Capture the cell that displays the provided text and extract its [X, Y] central coordinate. 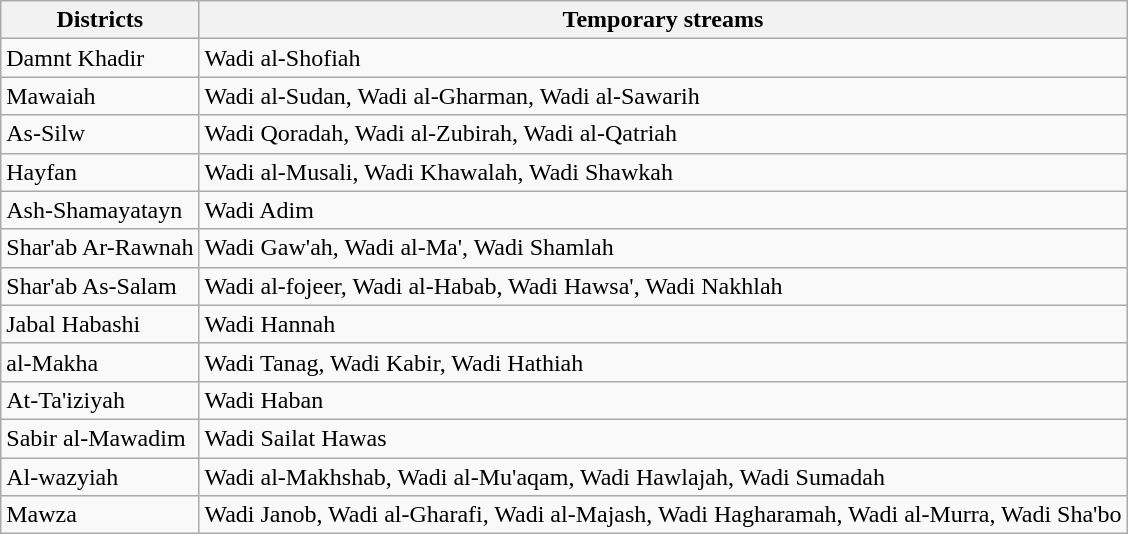
Temporary streams [663, 20]
Damnt Khadir [100, 58]
al-Makha [100, 362]
Wadi Adim [663, 210]
Sabir al-Mawadim [100, 438]
Mawza [100, 515]
Wadi al-Sudan, Wadi al-Gharman, Wadi al-Sawarih [663, 96]
Wadi Hannah [663, 324]
Shar'ab As-Salam [100, 286]
Wadi al-Shofiah [663, 58]
Wadi Gaw'ah, Wadi al-Ma', Wadi Shamlah [663, 248]
Districts [100, 20]
Wadi al-fojeer, Wadi al-Habab, Wadi Hawsa', Wadi Nakhlah [663, 286]
Jabal Habashi [100, 324]
Hayfan [100, 172]
Mawaiah [100, 96]
Wadi al-Makhshab, Wadi al-Mu'aqam, Wadi Hawlajah, Wadi Sumadah [663, 477]
Shar'ab Ar-Rawnah [100, 248]
At-Ta'iziyah [100, 400]
Al-wazyiah [100, 477]
Ash-Shamayatayn [100, 210]
Wadi al-Musali, Wadi Khawalah, Wadi Shawkah [663, 172]
Wadi Tanag, Wadi Kabir, Wadi Hathiah [663, 362]
Wadi Janob, Wadi al-Gharafi, Wadi al-Majash, Wadi Hagharamah, Wadi al-Murra, Wadi Sha'bo [663, 515]
Wadi Sailat Hawas [663, 438]
Wadi Qoradah, Wadi al-Zubirah, Wadi al-Qatriah [663, 134]
As-Silw [100, 134]
Wadi Haban [663, 400]
